Locate the cell with the specified text and output its (x, y) center coordinate. 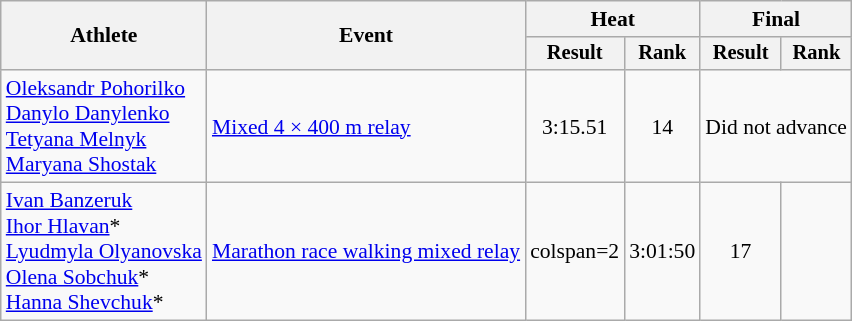
3:15.51 (574, 126)
Oleksandr PohorilkoDanylo DanylenkoTetyana MelnykMaryana Shostak (104, 126)
Mixed 4 × 400 m relay (366, 126)
3:01:50 (662, 252)
Marathon race walking mixed relay (366, 252)
Did not advance (776, 126)
Final (776, 19)
colspan=2 (574, 252)
Ivan BanzerukIhor Hlavan*Lyudmyla OlyanovskaOlena Sobchuk*Hanna Shevchuk* (104, 252)
Athlete (104, 36)
17 (740, 252)
Heat (612, 19)
Event (366, 36)
14 (662, 126)
